Scan for the cell matching the given text and deliver its [X, Y] coordinate at center. 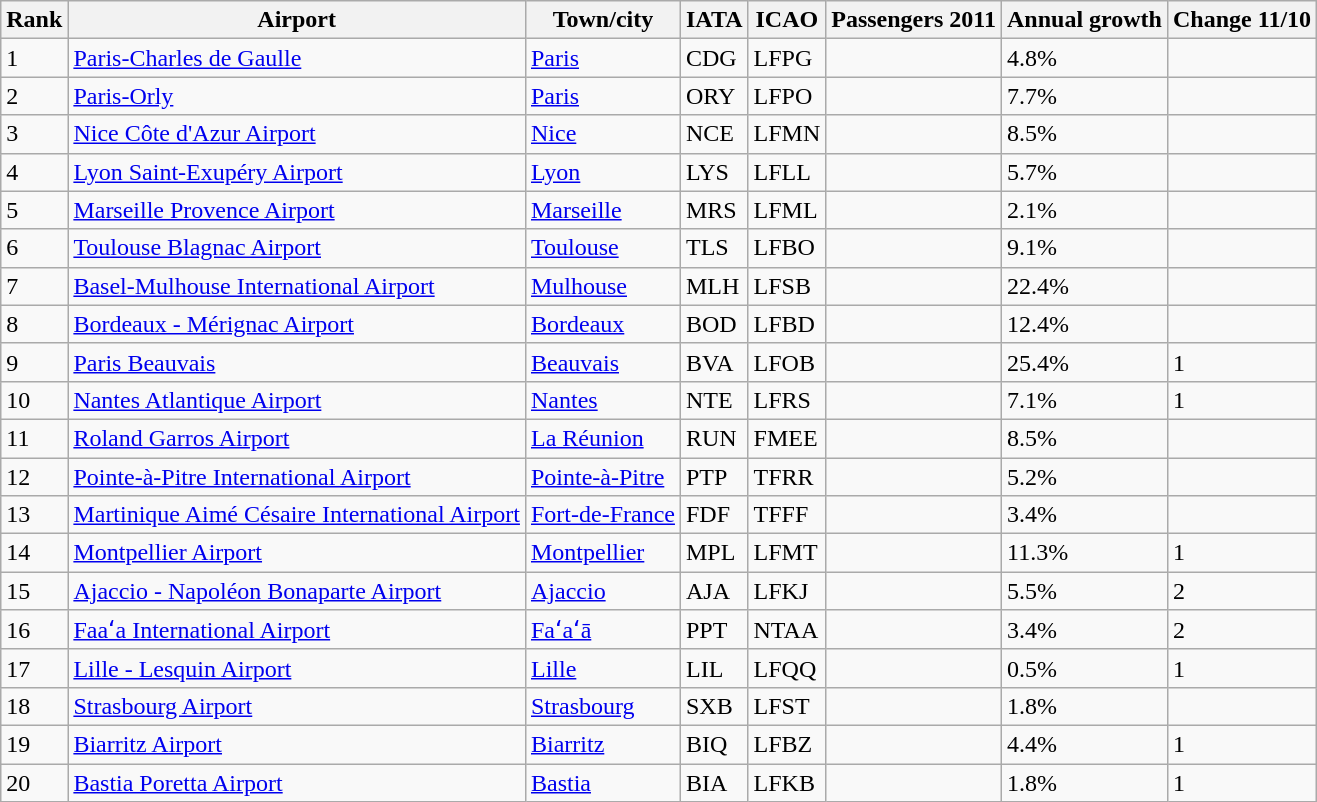
Marseille Provence Airport [297, 210]
ICAO [787, 20]
6 [34, 248]
Paris-Charles de Gaulle [297, 58]
LYS [714, 172]
LIL [714, 668]
Lille [602, 668]
4.8% [1084, 58]
Nantes Atlantique Airport [297, 400]
25.4% [1084, 362]
Beauvais [602, 362]
LFSB [787, 286]
19 [34, 744]
4 [34, 172]
9 [34, 362]
Strasbourg [602, 706]
Martinique Aimé Césaire International Airport [297, 515]
15 [34, 591]
RUN [714, 438]
Nice Côte d'Azur Airport [297, 134]
Paris-Orly [297, 96]
FDF [714, 515]
7 [34, 286]
Biarritz Airport [297, 744]
LFOB [787, 362]
17 [34, 668]
La Réunion [602, 438]
Toulouse [602, 248]
IATA [714, 20]
Bastia Poretta Airport [297, 783]
LFKJ [787, 591]
LFPO [787, 96]
LFMT [787, 553]
LFLL [787, 172]
LFML [787, 210]
LFKB [787, 783]
Nantes [602, 400]
0.5% [1084, 668]
11 [34, 438]
LFPG [787, 58]
BOD [714, 324]
PTP [714, 477]
18 [34, 706]
Fort-de-France [602, 515]
Mulhouse [602, 286]
Pointe-à-Pitre [602, 477]
ORY [714, 96]
14 [34, 553]
Airport [297, 20]
BIQ [714, 744]
LFRS [787, 400]
5.7% [1084, 172]
22.4% [1084, 286]
Rank [34, 20]
Montpellier [602, 553]
Faaʻa International Airport [297, 630]
Faʻaʻā [602, 630]
LFQQ [787, 668]
8 [34, 324]
12 [34, 477]
Lille - Lesquin Airport [297, 668]
Lyon [602, 172]
Bordeaux - Mérignac Airport [297, 324]
5.2% [1084, 477]
SXB [714, 706]
BVA [714, 362]
MRS [714, 210]
LFBD [787, 324]
TFFF [787, 515]
11.3% [1084, 553]
12.4% [1084, 324]
16 [34, 630]
FMEE [787, 438]
NCE [714, 134]
NTE [714, 400]
LFBZ [787, 744]
TLS [714, 248]
Town/city [602, 20]
Annual growth [1084, 20]
4.4% [1084, 744]
20 [34, 783]
PPT [714, 630]
3 [34, 134]
LFBO [787, 248]
Toulouse Blagnac Airport [297, 248]
5.5% [1084, 591]
5 [34, 210]
Montpellier Airport [297, 553]
Basel-Mulhouse International Airport [297, 286]
TFRR [787, 477]
Strasbourg Airport [297, 706]
9.1% [1084, 248]
Paris Beauvais [297, 362]
NTAA [787, 630]
BIA [714, 783]
AJA [714, 591]
Change 11/10 [1242, 20]
7.1% [1084, 400]
Roland Garros Airport [297, 438]
10 [34, 400]
LFST [787, 706]
2.1% [1084, 210]
Marseille [602, 210]
Bordeaux [602, 324]
Pointe-à-Pitre International Airport [297, 477]
Ajaccio - Napoléon Bonaparte Airport [297, 591]
13 [34, 515]
Bastia [602, 783]
Ajaccio [602, 591]
LFMN [787, 134]
MLH [714, 286]
Lyon Saint-Exupéry Airport [297, 172]
MPL [714, 553]
7.7% [1084, 96]
Biarritz [602, 744]
CDG [714, 58]
Nice [602, 134]
Passengers 2011 [914, 20]
